Extract the [X, Y] coordinate from the center of the cell holding the provided text.  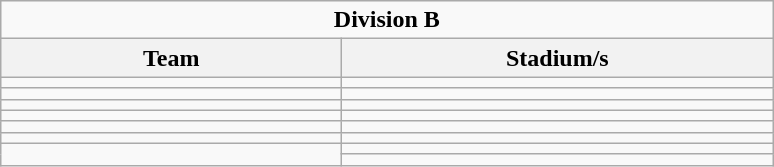
Division B [387, 20]
Stadium/s [558, 58]
Team [172, 58]
